Detect which cell encompasses the target text, then output its [X, Y] center coordinate. 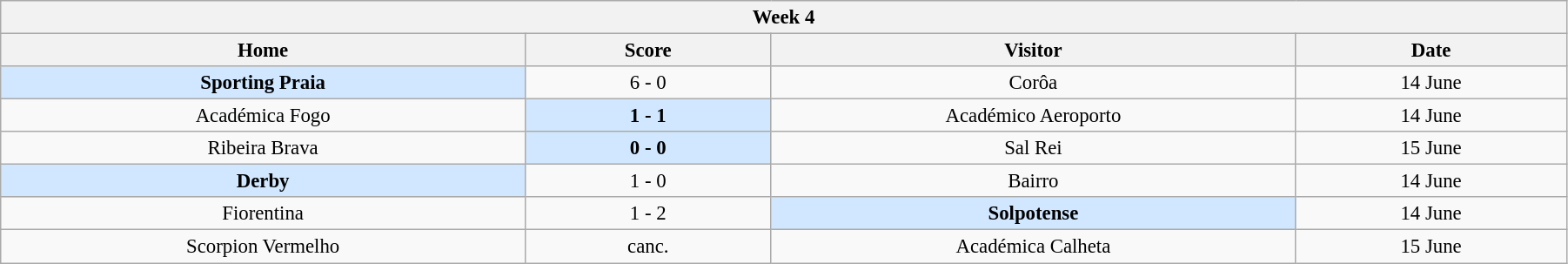
Académico Aeroporto [1034, 116]
Week 4 [784, 17]
Académica Calheta [1034, 247]
1 - 0 [647, 181]
canc. [647, 247]
0 - 0 [647, 148]
Corôa [1034, 83]
Sporting Praia [263, 83]
Fiorentina [263, 213]
Score [647, 51]
1 - 2 [647, 213]
1 - 1 [647, 116]
Sal Rei [1034, 148]
6 - 0 [647, 83]
Derby [263, 181]
Visitor [1034, 51]
Scorpion Vermelho [263, 247]
Ribeira Brava [263, 148]
Académica Fogo [263, 116]
Date [1431, 51]
Home [263, 51]
Solpotense [1034, 213]
Bairro [1034, 181]
